Return [X, Y] of the center of cell containing provided text 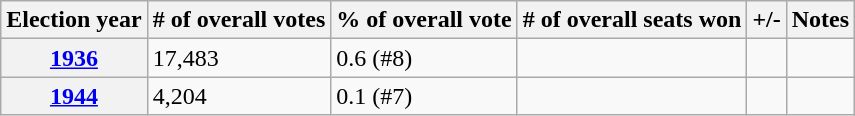
# of overall votes [239, 20]
1944 [74, 96]
Election year [74, 20]
+/- [766, 20]
# of overall seats won [632, 20]
1936 [74, 58]
0.1 (#7) [424, 96]
% of overall vote [424, 20]
Notes [820, 20]
0.6 (#8) [424, 58]
4,204 [239, 96]
17,483 [239, 58]
